From the cell containing the given text, extract its center point as (X, Y) coordinate. 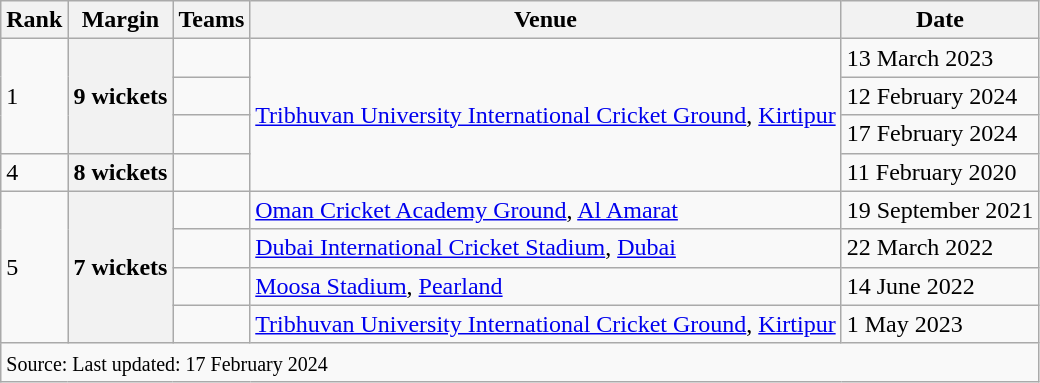
Oman Cricket Academy Ground, Al Amarat (546, 210)
4 (34, 172)
Date (940, 20)
1 May 2023 (940, 324)
Source: Last updated: 17 February 2024 (520, 362)
17 February 2024 (940, 134)
7 wickets (120, 267)
22 March 2022 (940, 248)
Teams (212, 20)
Moosa Stadium, Pearland (546, 286)
1 (34, 96)
9 wickets (120, 96)
12 February 2024 (940, 96)
8 wickets (120, 172)
19 September 2021 (940, 210)
11 February 2020 (940, 172)
Rank (34, 20)
14 June 2022 (940, 286)
Venue (546, 20)
Margin (120, 20)
13 March 2023 (940, 58)
Dubai International Cricket Stadium, Dubai (546, 248)
5 (34, 267)
